Output the (x, y) coordinate of the center of the cell containing the given text.  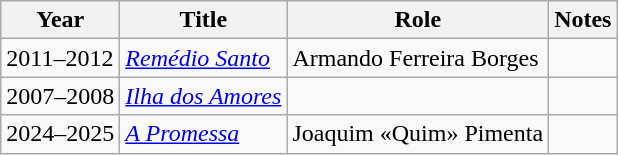
Joaquim «Quim» Pimenta (418, 134)
Title (204, 20)
2007–2008 (60, 96)
Armando Ferreira Borges (418, 58)
Year (60, 20)
2024–2025 (60, 134)
Ilha dos Amores (204, 96)
Notes (583, 20)
A Promessa (204, 134)
2011–2012 (60, 58)
Remédio Santo (204, 58)
Role (418, 20)
